Detect which cell encompasses the target text, then output its [x, y] center coordinate. 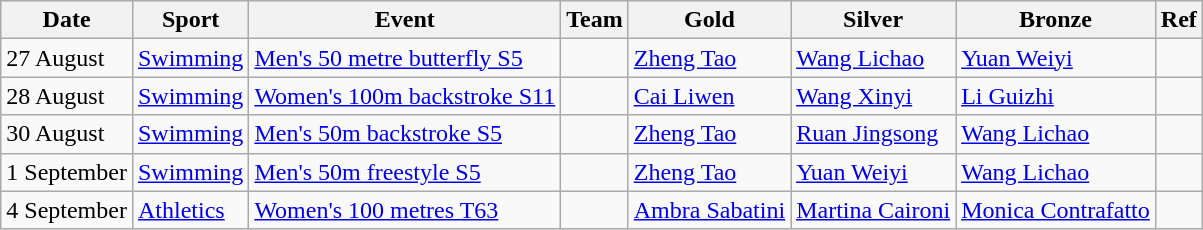
Ref [1178, 20]
Cai Liwen [709, 96]
Ambra Sabatini [709, 210]
Li Guizhi [1056, 96]
Wang Xinyi [874, 96]
Athletics [190, 210]
Sport [190, 20]
1 September [67, 172]
Men's 50m backstroke S5 [405, 134]
Men's 50 metre butterfly S5 [405, 58]
30 August [67, 134]
Bronze [1056, 20]
28 August [67, 96]
Martina Caironi [874, 210]
Gold [709, 20]
Women's 100m backstroke S11 [405, 96]
Event [405, 20]
Ruan Jingsong [874, 134]
Date [67, 20]
Monica Contrafatto [1056, 210]
Silver [874, 20]
4 September [67, 210]
Men's 50m freestyle S5 [405, 172]
Women's 100 metres T63 [405, 210]
Team [595, 20]
27 August [67, 58]
